Locate the cell with the specified text and output its [X, Y] center coordinate. 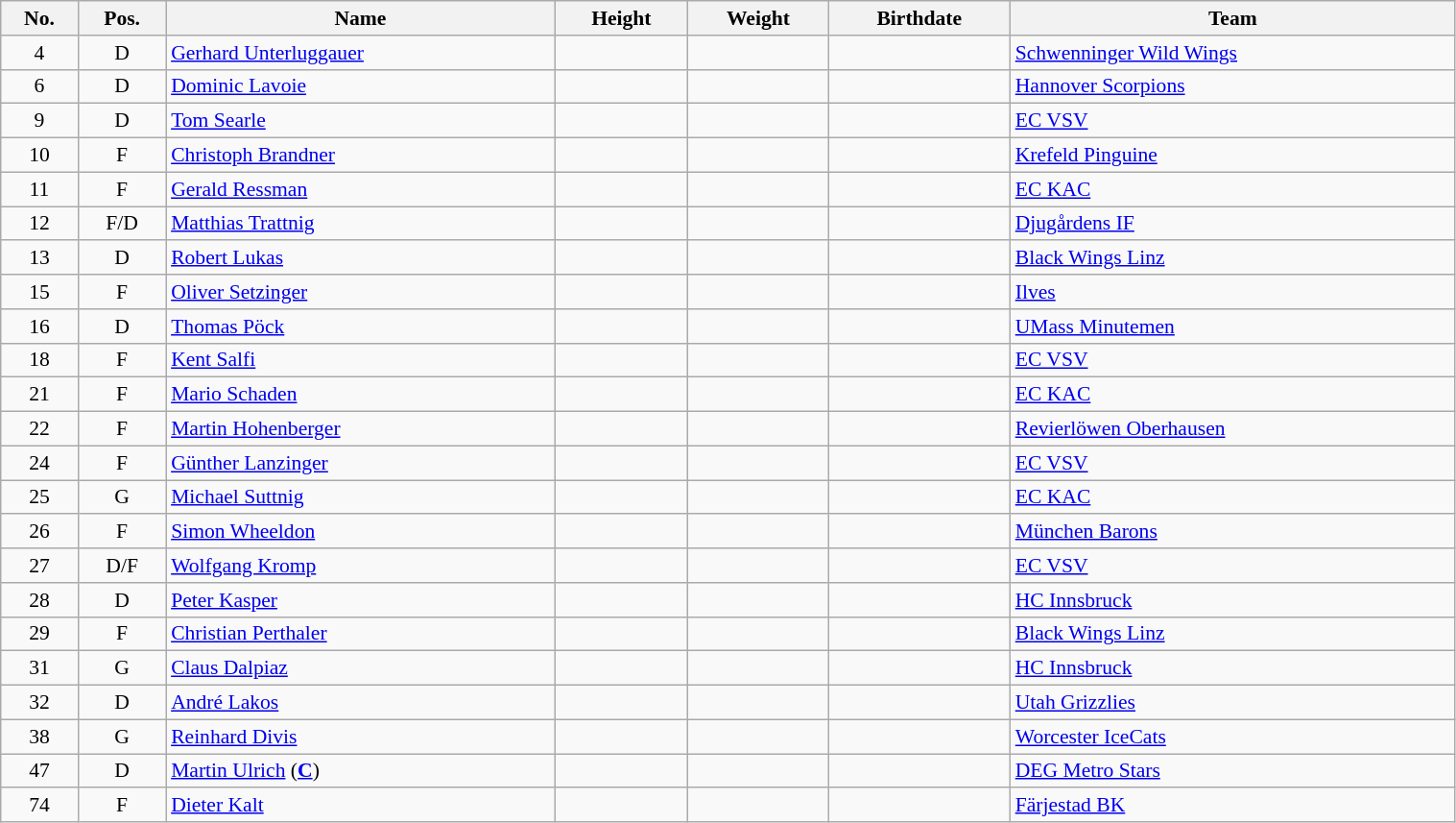
Tom Searle [361, 121]
D/F [122, 566]
Claus Dalpiaz [361, 668]
Gerhard Unterluggauer [361, 53]
11 [39, 189]
31 [39, 668]
Simon Wheeldon [361, 532]
15 [39, 292]
Christian Perthaler [361, 634]
32 [39, 703]
Dieter Kalt [361, 806]
DEG Metro Stars [1232, 771]
74 [39, 806]
Martin Hohenberger [361, 429]
Weight [758, 18]
Djugårdens IF [1232, 224]
Ilves [1232, 292]
Matthias Trattnig [361, 224]
47 [39, 771]
28 [39, 600]
No. [39, 18]
Färjestad BK [1232, 806]
13 [39, 258]
Birthdate [919, 18]
9 [39, 121]
6 [39, 86]
4 [39, 53]
Günther Lanzinger [361, 463]
Name [361, 18]
Reinhard Divis [361, 737]
Gerald Ressman [361, 189]
Michael Suttnig [361, 497]
Krefeld Pinguine [1232, 156]
Christoph Brandner [361, 156]
Robert Lukas [361, 258]
Height [622, 18]
16 [39, 327]
Peter Kasper [361, 600]
München Barons [1232, 532]
Mario Schaden [361, 395]
Wolfgang Kromp [361, 566]
12 [39, 224]
38 [39, 737]
22 [39, 429]
25 [39, 497]
Schwenninger Wild Wings [1232, 53]
29 [39, 634]
Utah Grizzlies [1232, 703]
Team [1232, 18]
24 [39, 463]
Dominic Lavoie [361, 86]
Thomas Pöck [361, 327]
10 [39, 156]
27 [39, 566]
André Lakos [361, 703]
F/D [122, 224]
21 [39, 395]
Oliver Setzinger [361, 292]
Kent Salfi [361, 360]
Revierlöwen Oberhausen [1232, 429]
Martin Ulrich (C) [361, 771]
26 [39, 532]
18 [39, 360]
Pos. [122, 18]
Worcester IceCats [1232, 737]
UMass Minutemen [1232, 327]
Hannover Scorpions [1232, 86]
